Find where the given text appears and provide that cell's center as (X, Y) coordinate. 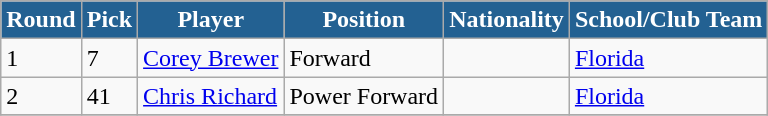
2 (41, 96)
Nationality (507, 20)
Power Forward (364, 96)
Corey Brewer (211, 58)
Pick (109, 20)
Chris Richard (211, 96)
1 (41, 58)
Position (364, 20)
School/Club Team (668, 20)
Player (211, 20)
41 (109, 96)
Round (41, 20)
7 (109, 58)
Forward (364, 58)
